From the cell containing the given text, extract its center point as (x, y) coordinate. 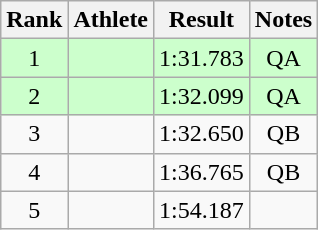
1:31.783 (202, 58)
Athlete (111, 20)
1 (34, 58)
1:32.099 (202, 96)
1:54.187 (202, 210)
4 (34, 172)
2 (34, 96)
5 (34, 210)
Result (202, 20)
Notes (283, 20)
Rank (34, 20)
3 (34, 134)
1:32.650 (202, 134)
1:36.765 (202, 172)
